Return the (X, Y) coordinate for the center point of the cell that contains the specified text.  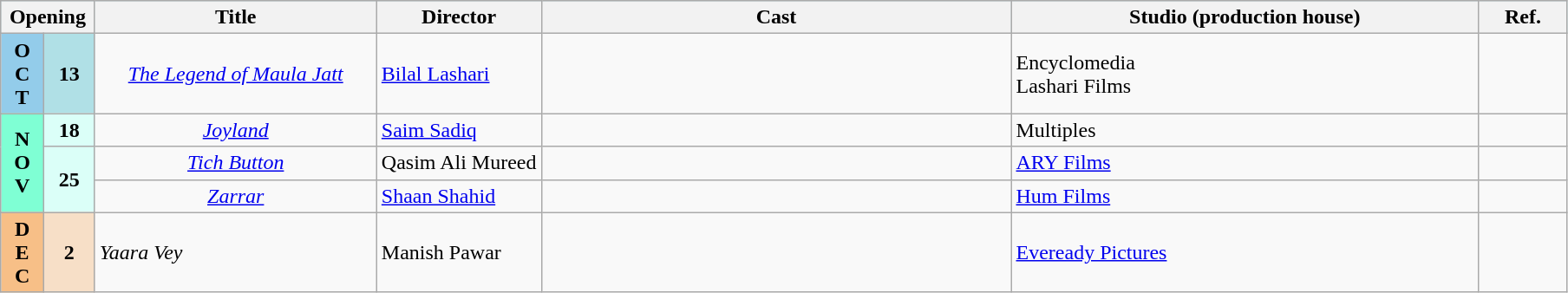
Director (459, 17)
2 (69, 252)
25 (69, 179)
DEC (23, 252)
Tich Button (236, 163)
Zarrar (236, 196)
Qasim Ali Mureed (459, 163)
Yaara Vey (236, 252)
EncyclomediaLashari Films (1245, 74)
13 (69, 74)
Joyland (236, 130)
The Legend of Maula Jatt (236, 74)
Bilal Lashari (459, 74)
18 (69, 130)
Opening (48, 17)
Shaan Shahid (459, 196)
ARY Films (1245, 163)
Saim Sadiq (459, 130)
Eveready Pictures (1245, 252)
Manish Pawar (459, 252)
Hum Films (1245, 196)
Title (236, 17)
NOV (23, 163)
Cast (776, 17)
Ref. (1523, 17)
Studio (production house) (1245, 17)
OCT (23, 74)
Multiples (1245, 130)
